Determine the [X, Y] coordinate at the center of the cell enclosing the given text.  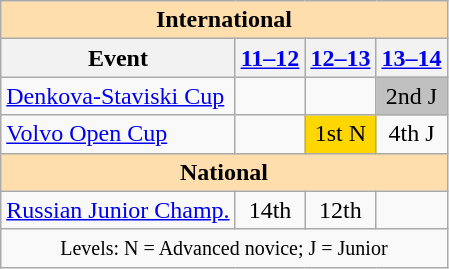
12th [340, 210]
Levels: N = Advanced novice; J = Junior [224, 248]
11–12 [270, 58]
Russian Junior Champ. [118, 210]
Event [118, 58]
Denkova-Staviski Cup [118, 96]
Volvo Open Cup [118, 134]
4th J [412, 134]
International [224, 20]
14th [270, 210]
13–14 [412, 58]
1st N [340, 134]
National [224, 172]
12–13 [340, 58]
2nd J [412, 96]
